Return [X, Y] of the center of cell containing provided text 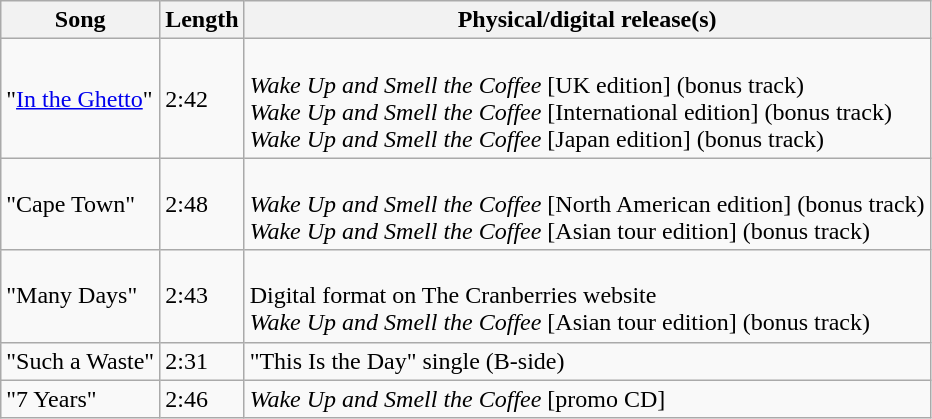
2:42 [202, 98]
Wake Up and Smell the Coffee [promo CD] [587, 399]
"Many Days" [80, 296]
"Such a Waste" [80, 361]
2:31 [202, 361]
Length [202, 20]
Digital format on The Cranberries website Wake Up and Smell the Coffee [Asian tour edition] (bonus track) [587, 296]
2:43 [202, 296]
"This Is the Day" single (B-side) [587, 361]
Song [80, 20]
"In the Ghetto" [80, 98]
2:46 [202, 399]
"Cape Town" [80, 204]
"7 Years" [80, 399]
2:48 [202, 204]
Wake Up and Smell the Coffee [North American edition] (bonus track) Wake Up and Smell the Coffee [Asian tour edition] (bonus track) [587, 204]
Physical/digital release(s) [587, 20]
